Find where the given text appears and provide that cell's center as (x, y) coordinate. 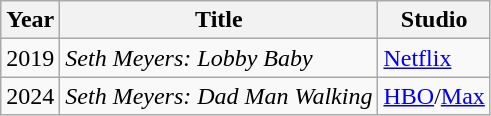
Netflix (434, 58)
2019 (30, 58)
Seth Meyers: Dad Man Walking (219, 96)
Title (219, 20)
HBO/Max (434, 96)
Studio (434, 20)
Seth Meyers: Lobby Baby (219, 58)
Year (30, 20)
2024 (30, 96)
